Return (X, Y) of the center of cell containing provided text 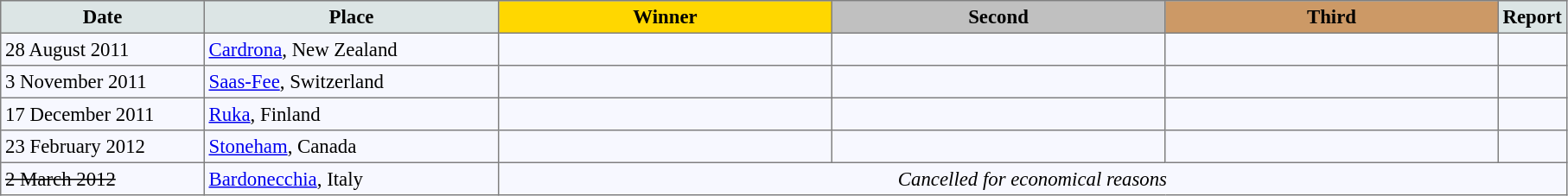
Second (998, 17)
Date (103, 17)
Report (1532, 17)
Third (1332, 17)
Bardonecchia, Italy (351, 179)
2 March 2012 (103, 179)
Cardrona, New Zealand (351, 49)
Winner (666, 17)
28 August 2011 (103, 49)
3 November 2011 (103, 82)
Cancelled for economical reasons (1032, 179)
Saas-Fee, Switzerland (351, 82)
23 February 2012 (103, 147)
Stoneham, Canada (351, 147)
17 December 2011 (103, 114)
Ruka, Finland (351, 114)
Place (351, 17)
